Search for the cell housing the specified text and yield its [X, Y] center coordinate. 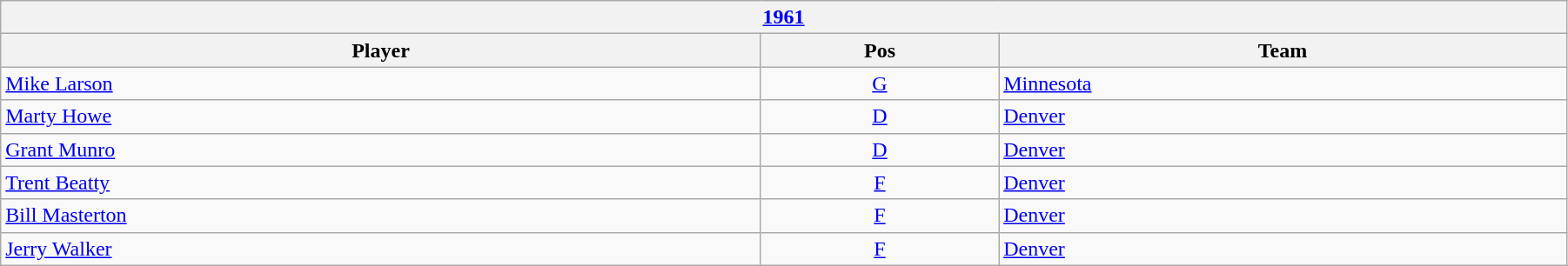
Jerry Walker [381, 249]
Minnesota [1283, 83]
Bill Masterton [381, 216]
Marty Howe [381, 116]
Team [1283, 50]
G [879, 83]
1961 [784, 17]
Pos [879, 50]
Player [381, 50]
Mike Larson [381, 83]
Trent Beatty [381, 183]
Grant Munro [381, 150]
